Extract the (x, y) coordinate from the center of the cell holding the provided text.  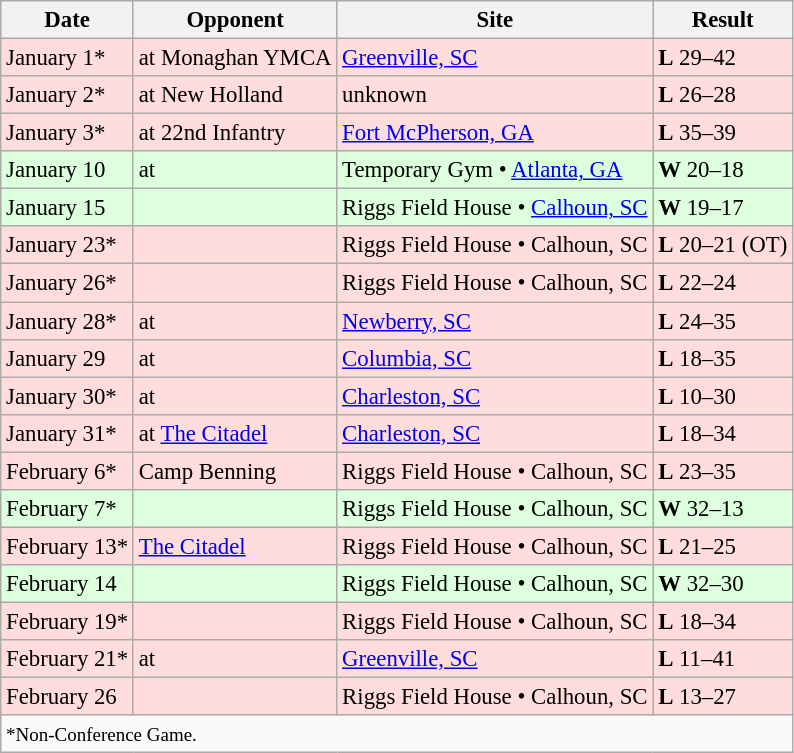
W 19–17 (723, 208)
February 6* (68, 471)
January 15 (68, 208)
L 26–28 (723, 95)
Opponent (234, 20)
L 24–35 (723, 321)
*Non-Conference Game. (397, 734)
February 19* (68, 621)
L 20–21 (OT) (723, 245)
January 31* (68, 433)
January 30* (68, 396)
Fort McPherson, GA (495, 133)
unknown (495, 95)
Camp Benning (234, 471)
L 18–35 (723, 358)
at Monaghan YMCA (234, 58)
Temporary Gym • Atlanta, GA (495, 170)
L 23–35 (723, 471)
January 10 (68, 170)
Newberry, SC (495, 321)
February 26 (68, 697)
January 3* (68, 133)
Site (495, 20)
February 7* (68, 509)
L 21–25 (723, 546)
at New Holland (234, 95)
at 22nd Infantry (234, 133)
The Citadel (234, 546)
February 13* (68, 546)
L 11–41 (723, 659)
W 32–30 (723, 584)
L 22–24 (723, 283)
Date (68, 20)
L 35–39 (723, 133)
January 26* (68, 283)
February 14 (68, 584)
W 20–18 (723, 170)
L 29–42 (723, 58)
January 23* (68, 245)
Result (723, 20)
Columbia, SC (495, 358)
L 10–30 (723, 396)
L 13–27 (723, 697)
February 21* (68, 659)
January 29 (68, 358)
W 32–13 (723, 509)
January 28* (68, 321)
January 1* (68, 58)
January 2* (68, 95)
at The Citadel (234, 433)
